Determine the [x, y] coordinate at the center of the cell enclosing the given text.  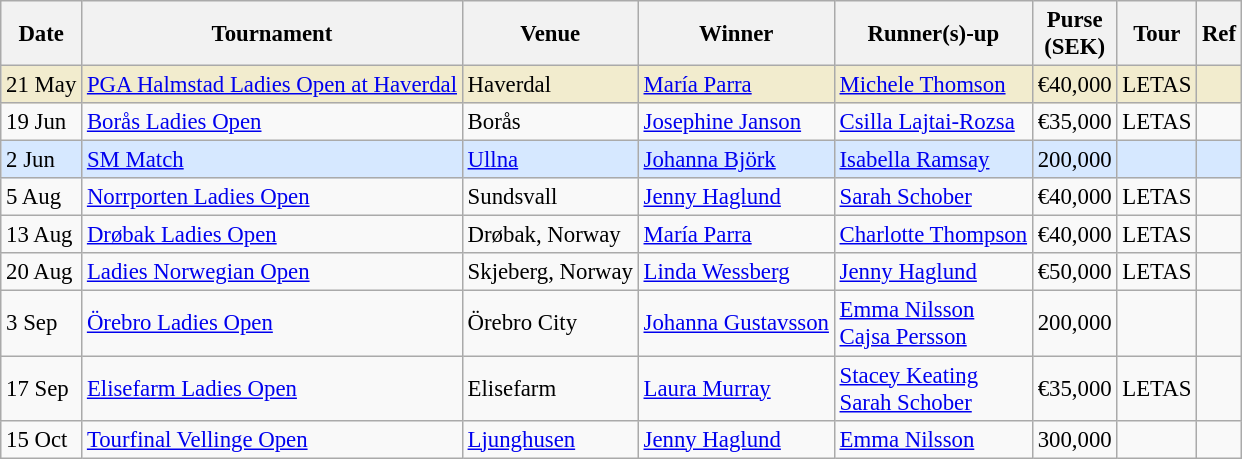
19 Jun [42, 122]
Linda Wessberg [736, 273]
Tour [1157, 34]
Ullna [550, 160]
20 Aug [42, 273]
Örebro Ladies Open [272, 324]
Tourfinal Vellinge Open [272, 439]
2 Jun [42, 160]
PGA Halmstad Ladies Open at Haverdal [272, 85]
Josephine Janson [736, 122]
Michele Thomson [933, 85]
3 Sep [42, 324]
Borås Ladies Open [272, 122]
Ljunghusen [550, 439]
21 May [42, 85]
Skjeberg, Norway [550, 273]
5 Aug [42, 197]
Stacey Keating Sarah Schober [933, 388]
Isabella Ramsay [933, 160]
Sundsvall [550, 197]
Johanna Gustavsson [736, 324]
Purse(SEK) [1074, 34]
Charlotte Thompson [933, 235]
Emma Nilsson [933, 439]
15 Oct [42, 439]
13 Aug [42, 235]
Elisefarm [550, 388]
Sarah Schober [933, 197]
Haverdal [550, 85]
Drøbak, Norway [550, 235]
Venue [550, 34]
Borås [550, 122]
Date [42, 34]
Norrporten Ladies Open [272, 197]
Elisefarm Ladies Open [272, 388]
SM Match [272, 160]
Emma Nilsson Cajsa Persson [933, 324]
Laura Murray [736, 388]
Ladies Norwegian Open [272, 273]
Tournament [272, 34]
Runner(s)-up [933, 34]
Örebro City [550, 324]
Winner [736, 34]
17 Sep [42, 388]
€50,000 [1074, 273]
Drøbak Ladies Open [272, 235]
Csilla Lajtai-Rozsa [933, 122]
Johanna Björk [736, 160]
300,000 [1074, 439]
Ref [1220, 34]
